Provide the [X, Y] coordinate of the cell's center where the given text is located.  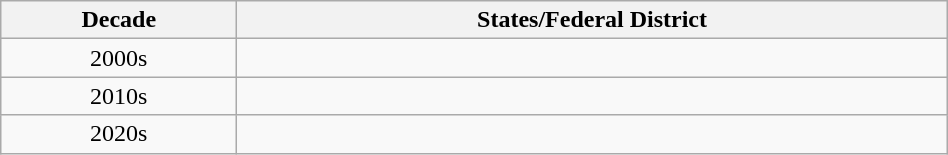
2020s [119, 134]
States/Federal District [592, 20]
Decade [119, 20]
2000s [119, 58]
2010s [119, 96]
